Detect which cell encompasses the target text, then output its (X, Y) center coordinate. 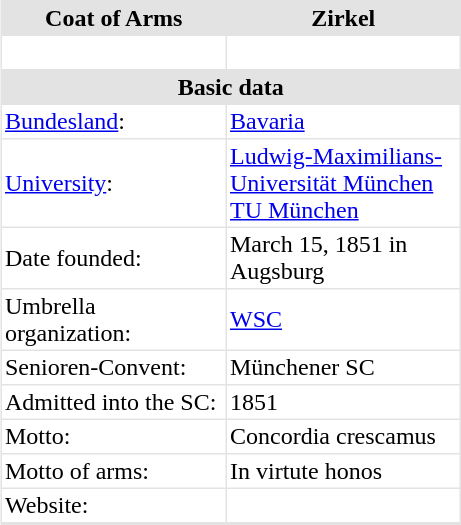
Umbrella organization: (114, 320)
WSC (343, 320)
University: (114, 184)
Website: (114, 506)
Ludwig-Maximilians-Universität München TU München (343, 184)
Zirkel (343, 18)
Concordia crescamus (343, 436)
Coat of Arms (114, 18)
Admitted into the SC: (114, 402)
Date founded: (114, 258)
Senioren-Convent: (114, 368)
Motto: (114, 436)
Bavaria (343, 122)
Bundesland: (114, 122)
Motto of arms: (114, 470)
In virtute honos (343, 470)
March 15, 1851 in Augsburg (343, 258)
1851 (343, 402)
Münchener SC (343, 368)
Basic data (231, 86)
